Return [X, Y] of the center of cell containing provided text 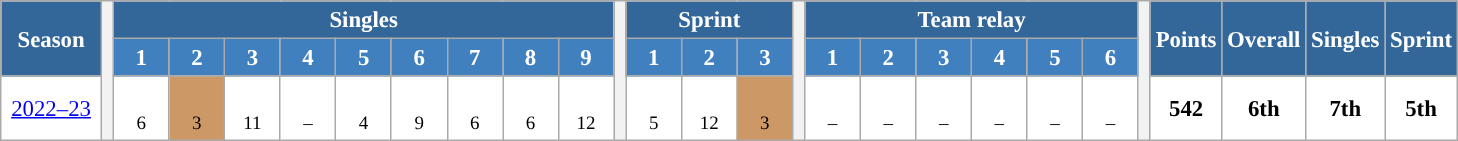
7th [1346, 108]
11 [253, 108]
Overall [1264, 38]
6th [1264, 108]
2022–23 [52, 108]
Team relay [972, 20]
Season [52, 38]
8 [531, 58]
Points [1186, 38]
7 [475, 58]
5th [1422, 108]
542 [1186, 108]
